Find where the given text appears and provide that cell's center as (x, y) coordinate. 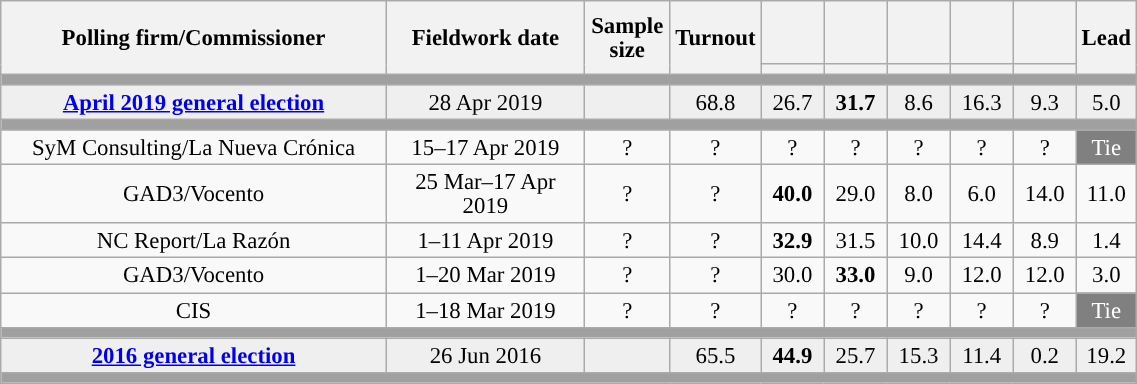
31.5 (856, 242)
26 Jun 2016 (485, 356)
1–20 Mar 2019 (485, 276)
3.0 (1106, 276)
30.0 (792, 276)
26.7 (792, 102)
Fieldwork date (485, 38)
Lead (1106, 38)
SyM Consulting/La Nueva Crónica (194, 148)
31.7 (856, 102)
15–17 Apr 2019 (485, 148)
April 2019 general election (194, 102)
11.0 (1106, 194)
32.9 (792, 242)
25 Mar–17 Apr 2019 (485, 194)
0.2 (1044, 356)
NC Report/La Razón (194, 242)
8.9 (1044, 242)
Polling firm/Commissioner (194, 38)
25.7 (856, 356)
1.4 (1106, 242)
6.0 (982, 194)
65.5 (716, 356)
Turnout (716, 38)
16.3 (982, 102)
68.8 (716, 102)
5.0 (1106, 102)
1–11 Apr 2019 (485, 242)
11.4 (982, 356)
2016 general election (194, 356)
44.9 (792, 356)
10.0 (918, 242)
14.0 (1044, 194)
9.3 (1044, 102)
15.3 (918, 356)
28 Apr 2019 (485, 102)
19.2 (1106, 356)
9.0 (918, 276)
8.6 (918, 102)
33.0 (856, 276)
8.0 (918, 194)
40.0 (792, 194)
CIS (194, 310)
29.0 (856, 194)
14.4 (982, 242)
1–18 Mar 2019 (485, 310)
Sample size (627, 38)
